Extract the (X, Y) coordinate from the center of the cell holding the provided text.  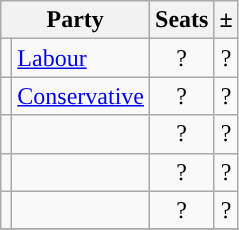
Party (76, 20)
Labour (81, 58)
Conservative (81, 96)
± (226, 20)
Seats (182, 20)
